Find where the given text appears and provide that cell's center as (x, y) coordinate. 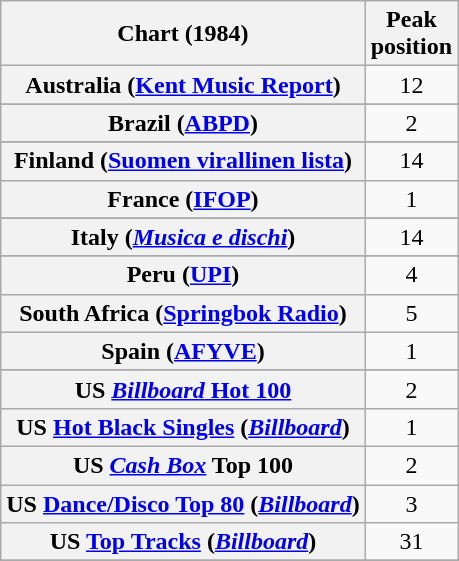
US Top Tracks (Billboard) (183, 542)
France (IFOP) (183, 199)
12 (411, 85)
Finland (Suomen virallinen lista) (183, 161)
31 (411, 542)
Peru (UPI) (183, 275)
Australia (Kent Music Report) (183, 85)
4 (411, 275)
Brazil (ABPD) (183, 123)
Chart (1984) (183, 34)
3 (411, 503)
Italy (Musica e dischi) (183, 237)
Spain (AFYVE) (183, 351)
US Billboard Hot 100 (183, 389)
US Cash Box Top 100 (183, 465)
US Hot Black Singles (Billboard) (183, 427)
5 (411, 313)
US Dance/Disco Top 80 (Billboard) (183, 503)
South Africa (Springbok Radio) (183, 313)
Peakposition (411, 34)
